Provide the (x, y) coordinate of the cell's center where the given text is located.  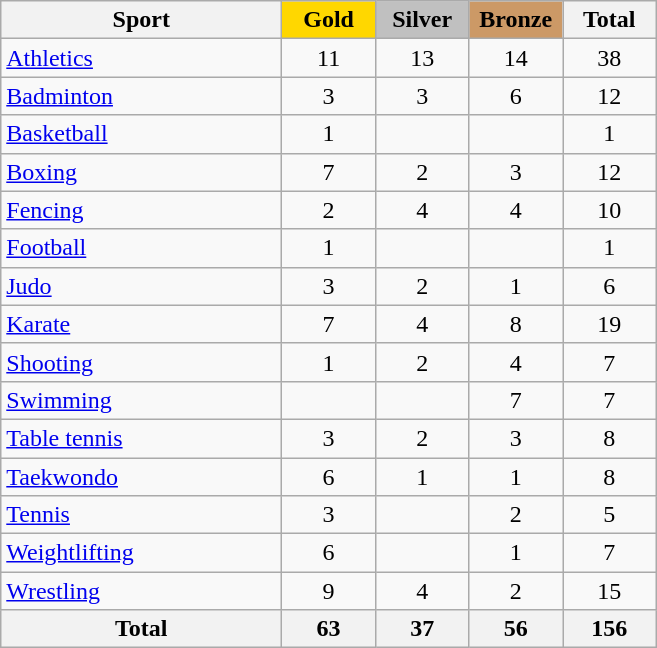
Table tennis (142, 438)
Badminton (142, 96)
Boxing (142, 172)
Karate (142, 324)
Swimming (142, 400)
15 (609, 591)
14 (516, 58)
38 (609, 58)
Weightlifting (142, 553)
37 (422, 629)
Football (142, 248)
11 (329, 58)
56 (516, 629)
Sport (142, 20)
Judo (142, 286)
Tennis (142, 515)
19 (609, 324)
63 (329, 629)
5 (609, 515)
Bronze (516, 20)
Fencing (142, 210)
Wrestling (142, 591)
9 (329, 591)
10 (609, 210)
Shooting (142, 362)
Silver (422, 20)
156 (609, 629)
Gold (329, 20)
Athletics (142, 58)
Basketball (142, 134)
Taekwondo (142, 477)
13 (422, 58)
